Return [X, Y] of the center of cell containing provided text 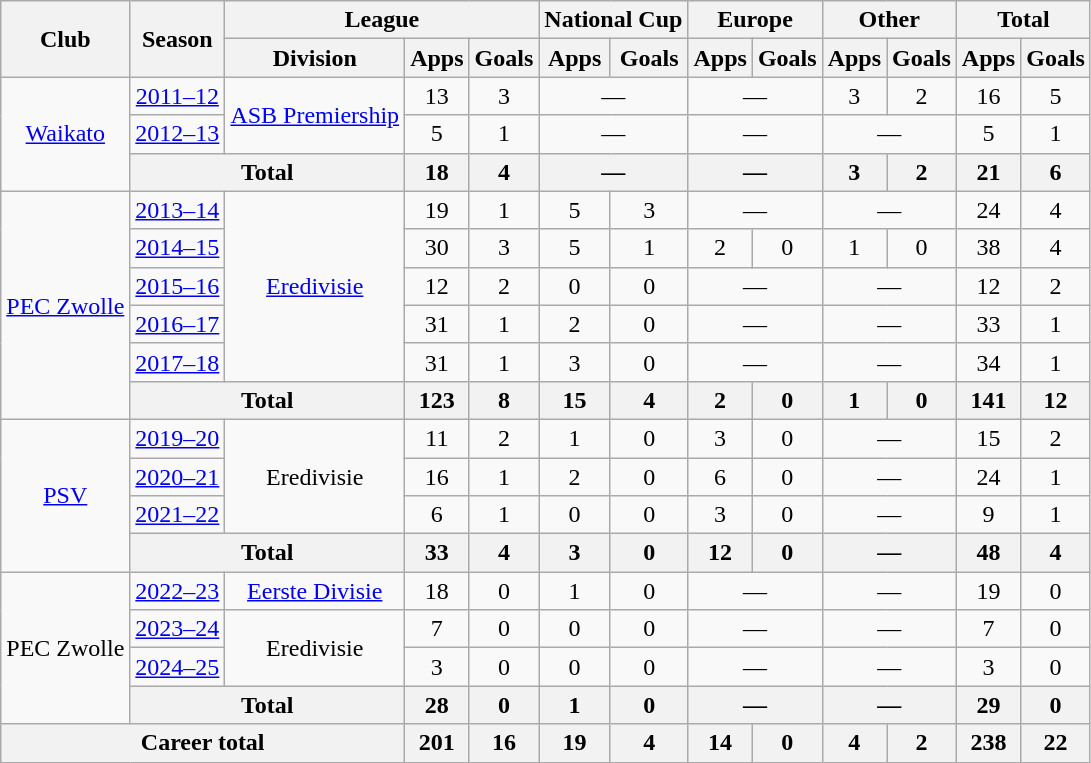
11 [437, 438]
Division [315, 58]
141 [988, 400]
Eerste Divisie [315, 591]
14 [720, 743]
38 [988, 248]
Waikato [66, 134]
2015–16 [178, 286]
2017–18 [178, 362]
8 [504, 400]
2019–20 [178, 438]
National Cup [614, 20]
PSV [66, 495]
48 [988, 553]
League [382, 20]
34 [988, 362]
2011–12 [178, 96]
2014–15 [178, 248]
21 [988, 172]
Season [178, 39]
2023–24 [178, 629]
Career total [203, 743]
2016–17 [178, 324]
ASB Premiership [315, 115]
2024–25 [178, 667]
201 [437, 743]
Club [66, 39]
Other [889, 20]
2021–22 [178, 515]
29 [988, 705]
2012–13 [178, 134]
Europe [755, 20]
30 [437, 248]
2020–21 [178, 477]
13 [437, 96]
238 [988, 743]
2013–14 [178, 210]
22 [1056, 743]
123 [437, 400]
9 [988, 515]
2022–23 [178, 591]
28 [437, 705]
